Pinpoint the cell where the given text exists, returning its (x, y) midpoint coordinate. 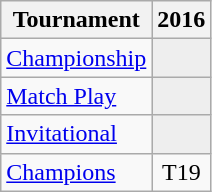
2016 (182, 20)
Match Play (76, 96)
Championship (76, 58)
T19 (182, 172)
Invitational (76, 134)
Champions (76, 172)
Tournament (76, 20)
